Return [x, y] of the center of cell containing provided text 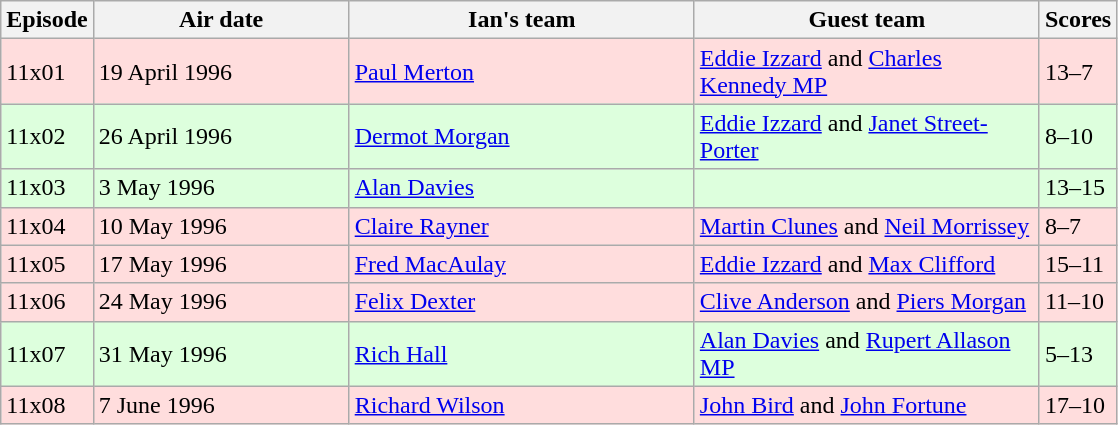
11x04 [47, 226]
Alan Davies [522, 188]
John Bird and John Fortune [866, 405]
8–10 [1078, 136]
Clive Anderson and Piers Morgan [866, 302]
Claire Rayner [522, 226]
5–13 [1078, 354]
Eddie Izzard and Janet Street-Porter [866, 136]
11x08 [47, 405]
26 April 1996 [221, 136]
Eddie Izzard and Charles Kennedy MP [866, 72]
13–15 [1078, 188]
Dermot Morgan [522, 136]
Felix Dexter [522, 302]
Eddie Izzard and Max Clifford [866, 264]
13–7 [1078, 72]
15–11 [1078, 264]
11x02 [47, 136]
Guest team [866, 20]
Rich Hall [522, 354]
10 May 1996 [221, 226]
3 May 1996 [221, 188]
Fred MacAulay [522, 264]
7 June 1996 [221, 405]
11x01 [47, 72]
17 May 1996 [221, 264]
Ian's team [522, 20]
31 May 1996 [221, 354]
Martin Clunes and Neil Morrissey [866, 226]
Scores [1078, 20]
Air date [221, 20]
17–10 [1078, 405]
11x05 [47, 264]
11x06 [47, 302]
Episode [47, 20]
11x07 [47, 354]
Alan Davies and Rupert Allason MP [866, 354]
24 May 1996 [221, 302]
Paul Merton [522, 72]
Richard Wilson [522, 405]
11x03 [47, 188]
19 April 1996 [221, 72]
11–10 [1078, 302]
8–7 [1078, 226]
